Find where the given text appears and provide that cell's center as (x, y) coordinate. 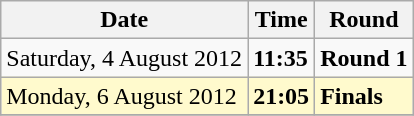
21:05 (282, 96)
Round (364, 20)
Saturday, 4 August 2012 (124, 58)
Date (124, 20)
Round 1 (364, 58)
Time (282, 20)
Finals (364, 96)
11:35 (282, 58)
Monday, 6 August 2012 (124, 96)
